Output the [x, y] coordinate of the center of the cell containing the given text.  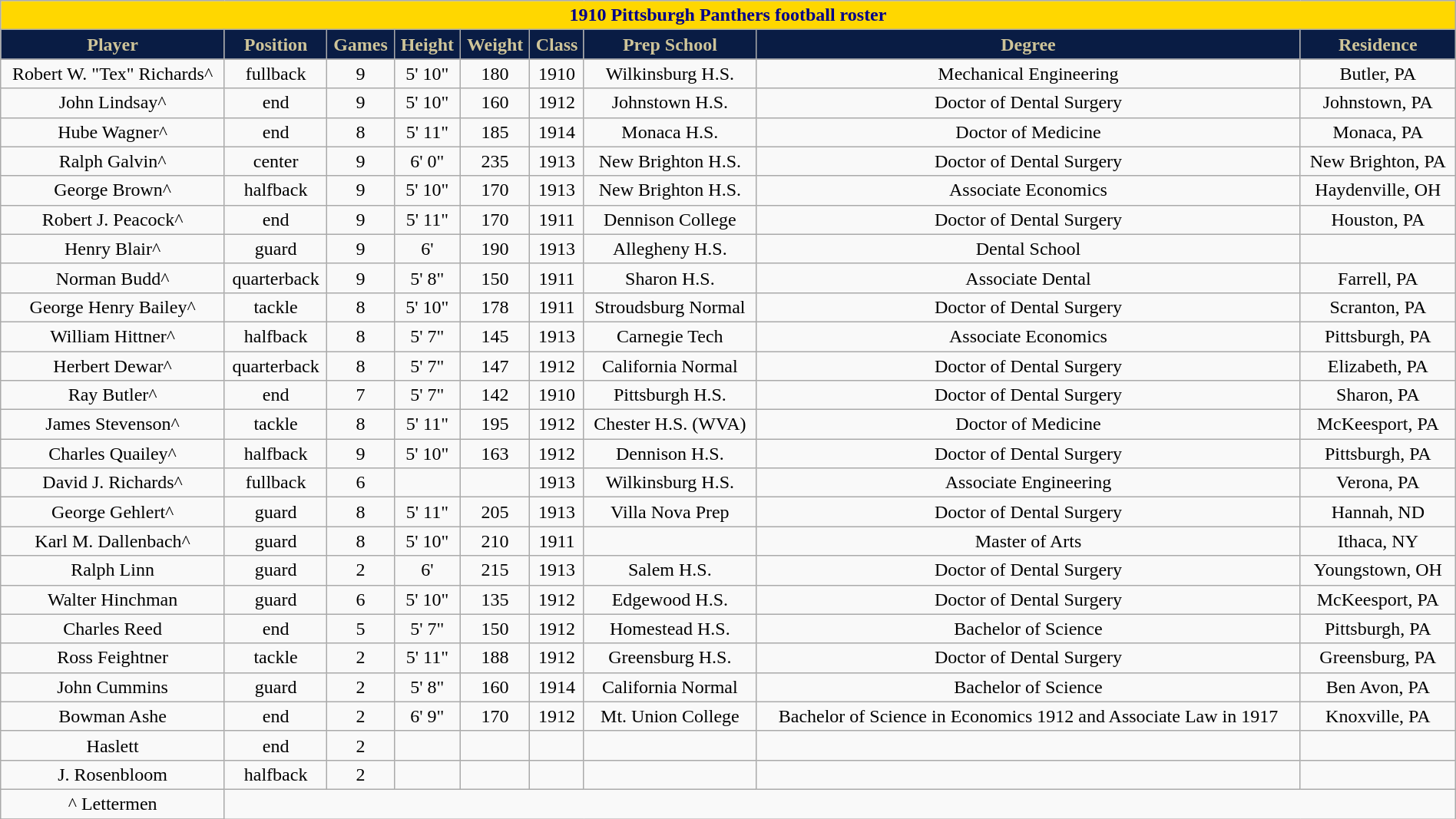
Herbert Dewar^ [113, 366]
Henry Blair^ [113, 249]
Charles Reed [113, 629]
Villa Nova Prep [670, 512]
David J. Richards^ [113, 483]
Ralph Galvin^ [113, 161]
142 [495, 395]
Robert J. Peacock^ [113, 220]
Chester H.S. (WVA) [670, 424]
Norman Budd^ [113, 278]
7 [361, 395]
Johnstown, PA [1378, 103]
Salem H.S. [670, 570]
1910 Pittsburgh Panthers football roster [728, 15]
178 [495, 307]
Hube Wagner^ [113, 132]
Prep School [670, 45]
188 [495, 658]
John Lindsay^ [113, 103]
Charles Quailey^ [113, 454]
Greensburg H.S. [670, 658]
Farrell, PA [1378, 278]
Sharon H.S. [670, 278]
Butler, PA [1378, 74]
Dennison College [670, 220]
Degree [1027, 45]
235 [495, 161]
Edgewood H.S. [670, 599]
Mt. Union College [670, 716]
Position [275, 45]
Associate Dental [1027, 278]
215 [495, 570]
180 [495, 74]
center [275, 161]
185 [495, 132]
6' 9" [427, 716]
Allegheny H.S. [670, 249]
Ben Avon, PA [1378, 687]
John Cummins [113, 687]
Sharon, PA [1378, 395]
Dental School [1027, 249]
Weight [495, 45]
Walter Hinchman [113, 599]
New Brighton, PA [1378, 161]
^ Lettermen [113, 804]
Ithaca, NY [1378, 541]
Robert W. "Tex" Richards^ [113, 74]
J. Rosenbloom [113, 774]
190 [495, 249]
Homestead H.S. [670, 629]
Mechanical Engineering [1027, 74]
George Brown^ [113, 190]
George Gehlert^ [113, 512]
James Stevenson^ [113, 424]
205 [495, 512]
Associate Engineering [1027, 483]
Verona, PA [1378, 483]
6' 0" [427, 161]
Height [427, 45]
Knoxville, PA [1378, 716]
Ray Butler^ [113, 395]
Elizabeth, PA [1378, 366]
Class [557, 45]
Pittsburgh H.S. [670, 395]
147 [495, 366]
Stroudsburg Normal [670, 307]
Houston, PA [1378, 220]
Bowman Ashe [113, 716]
George Henry Bailey^ [113, 307]
Player [113, 45]
Karl M. Dallenbach^ [113, 541]
Youngstown, OH [1378, 570]
Dennison H.S. [670, 454]
Residence [1378, 45]
145 [495, 336]
Monaca H.S. [670, 132]
William Hittner^ [113, 336]
Haydenville, OH [1378, 190]
Hannah, ND [1378, 512]
163 [495, 454]
Bachelor of Science in Economics 1912 and Associate Law in 1917 [1027, 716]
Greensburg, PA [1378, 658]
210 [495, 541]
Carnegie Tech [670, 336]
135 [495, 599]
Haslett [113, 745]
Ralph Linn [113, 570]
Monaca, PA [1378, 132]
Games [361, 45]
Master of Arts [1027, 541]
Scranton, PA [1378, 307]
5 [361, 629]
Johnstown H.S. [670, 103]
195 [495, 424]
Ross Feightner [113, 658]
